Search for the cell housing the specified text and yield its [X, Y] center coordinate. 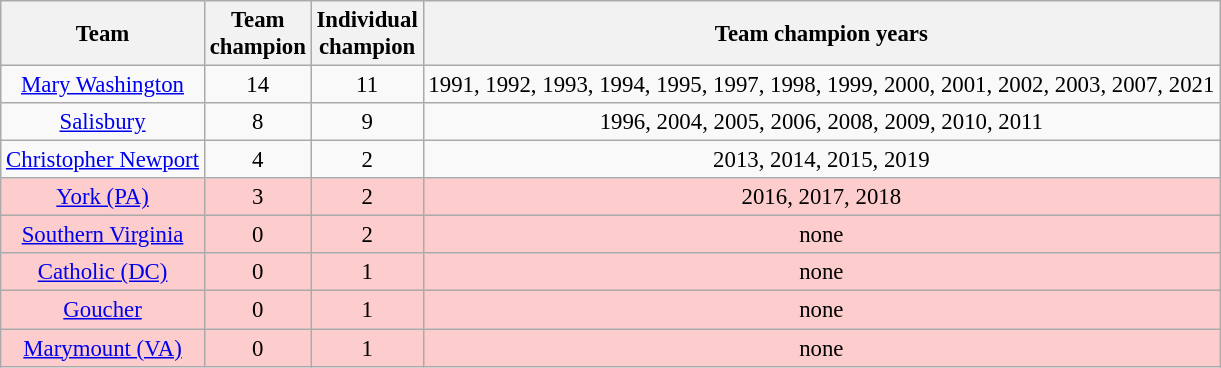
8 [258, 122]
11 [367, 85]
Individualchampion [367, 34]
1996, 2004, 2005, 2006, 2008, 2009, 2010, 2011 [822, 122]
Southern Virginia [103, 235]
Teamchampion [258, 34]
Catholic (DC) [103, 273]
4 [258, 160]
Marymount (VA) [103, 348]
14 [258, 85]
Christopher Newport [103, 160]
2016, 2017, 2018 [822, 197]
Goucher [103, 310]
3 [258, 197]
Salisbury [103, 122]
9 [367, 122]
2013, 2014, 2015, 2019 [822, 160]
York (PA) [103, 197]
Team champion years [822, 34]
Team [103, 34]
Mary Washington [103, 85]
1991, 1992, 1993, 1994, 1995, 1997, 1998, 1999, 2000, 2001, 2002, 2003, 2007, 2021 [822, 85]
